For the text-containing cell, return its midpoint in [x, y] coordinate format. 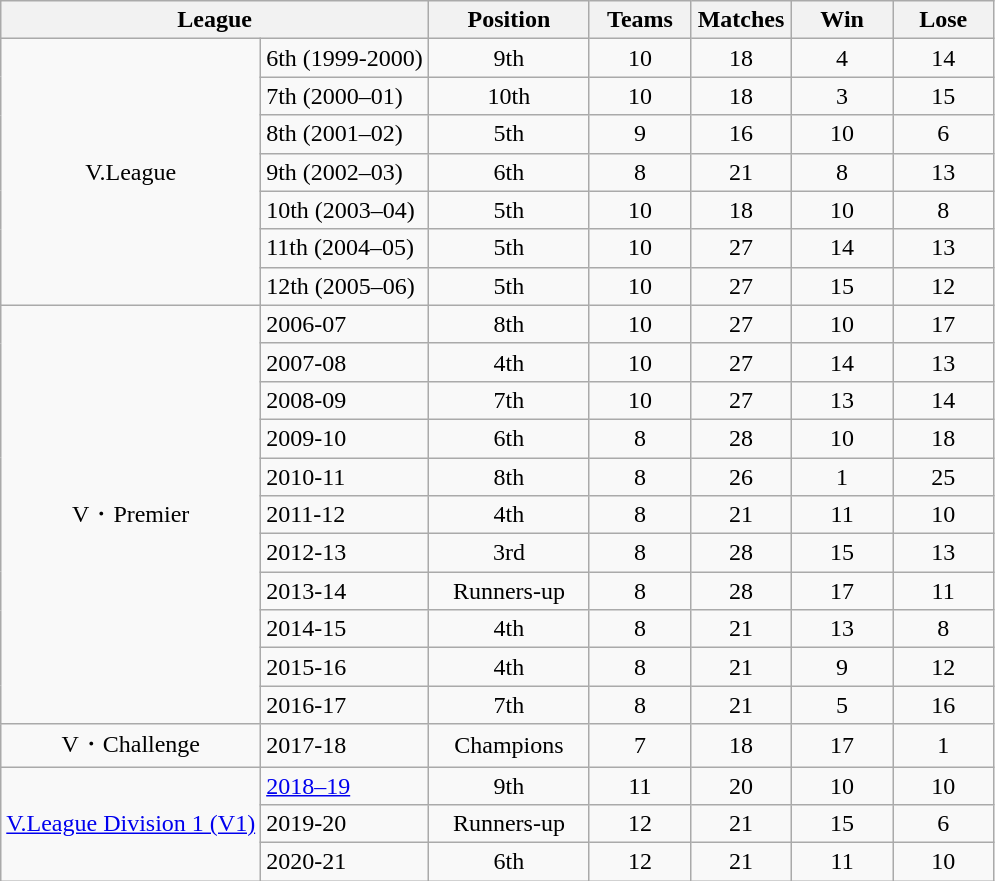
2018–19 [345, 785]
2012-13 [345, 553]
2020-21 [345, 862]
7 [640, 746]
V.League [131, 172]
20 [742, 785]
12th (2005–06) [345, 286]
Position [508, 20]
8th (2001–02) [345, 134]
26 [742, 477]
2015-16 [345, 667]
2013-14 [345, 591]
Champions [508, 746]
6th (1999-2000) [345, 58]
10th (2003–04) [345, 210]
Win [842, 20]
Matches [742, 20]
2010-11 [345, 477]
3 [842, 96]
7th (2000–01) [345, 96]
4 [842, 58]
9th (2002–03) [345, 172]
V.League Division 1 (V1) [131, 823]
2008-09 [345, 400]
2019-20 [345, 824]
11th (2004–05) [345, 248]
3rd [508, 553]
5 [842, 705]
2007-08 [345, 362]
2006-07 [345, 324]
25 [944, 477]
League [215, 20]
2017-18 [345, 746]
2009-10 [345, 438]
2011-12 [345, 515]
V・Premier [131, 514]
Teams [640, 20]
V・Challenge [131, 746]
Lose [944, 20]
2016-17 [345, 705]
2014-15 [345, 629]
10th [508, 96]
